Pinpoint the cell where the given text exists, returning its (X, Y) midpoint coordinate. 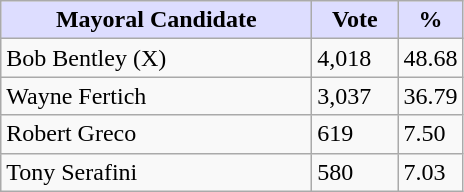
580 (355, 172)
Vote (355, 20)
Wayne Fertich (156, 96)
4,018 (355, 58)
7.50 (430, 134)
Tony Serafini (156, 172)
Robert Greco (156, 134)
3,037 (355, 96)
619 (355, 134)
Bob Bentley (X) (156, 58)
% (430, 20)
36.79 (430, 96)
Mayoral Candidate (156, 20)
48.68 (430, 58)
7.03 (430, 172)
